From the cell containing the given text, extract its center point as [X, Y] coordinate. 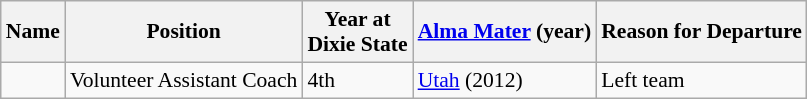
Year atDixie State [357, 32]
Position [184, 32]
Left team [702, 80]
Name [33, 32]
Utah (2012) [505, 80]
Reason for Departure [702, 32]
4th [357, 80]
Alma Mater (year) [505, 32]
Volunteer Assistant Coach [184, 80]
